Determine the (x, y) coordinate at the center of the cell enclosing the given text.  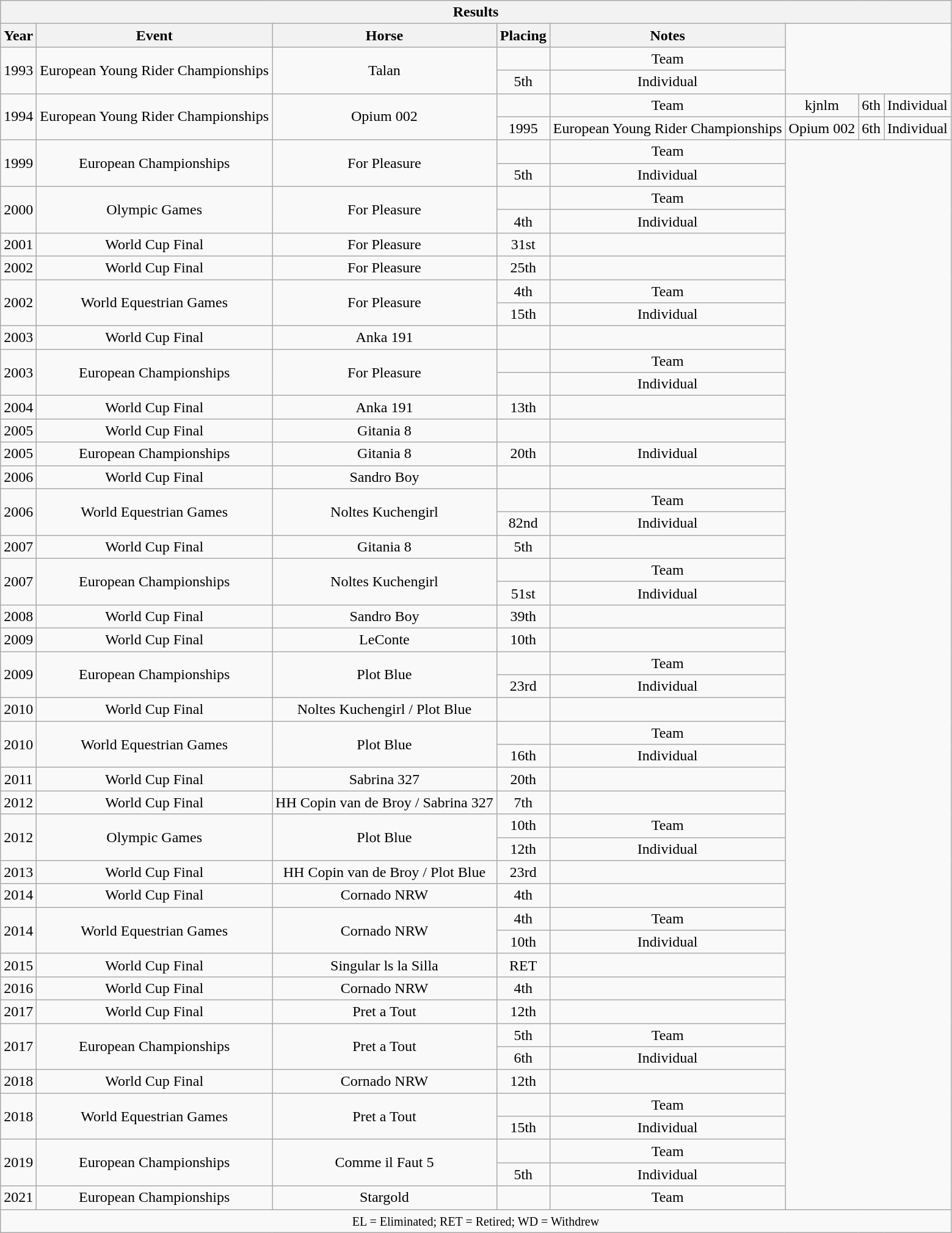
Talan (385, 70)
2016 (18, 988)
2013 (18, 872)
51st (523, 593)
Event (154, 35)
Singular ls la Silla (385, 965)
Sabrina 327 (385, 779)
2019 (18, 1163)
7th (523, 802)
HH Copin van de Broy / Plot Blue (385, 872)
Notes (667, 35)
Horse (385, 35)
2011 (18, 779)
25th (523, 267)
Noltes Kuchengirl / Plot Blue (385, 710)
Results (476, 12)
2000 (18, 209)
2015 (18, 965)
13th (523, 407)
EL = Eliminated; RET = Retired; WD = Withdrew (476, 1221)
Comme il Faut 5 (385, 1163)
1999 (18, 163)
LeConte (385, 639)
2021 (18, 1198)
2008 (18, 616)
kjnlm (822, 105)
16th (523, 756)
HH Copin van de Broy / Sabrina 327 (385, 802)
1995 (523, 128)
2004 (18, 407)
1993 (18, 70)
2001 (18, 244)
Placing (523, 35)
RET (523, 965)
39th (523, 616)
Stargold (385, 1198)
1994 (18, 117)
82nd (523, 523)
Year (18, 35)
31st (523, 244)
